Output the (x, y) coordinate of the center of the cell containing the given text.  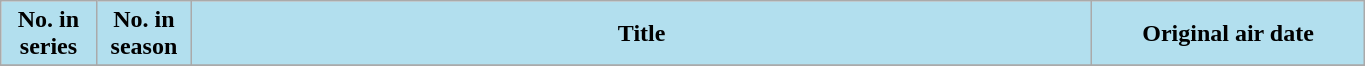
Original air date (1228, 34)
No. inseason (144, 34)
Title (642, 34)
No. inseries (48, 34)
